For the text-containing cell, return its midpoint in (x, y) coordinate format. 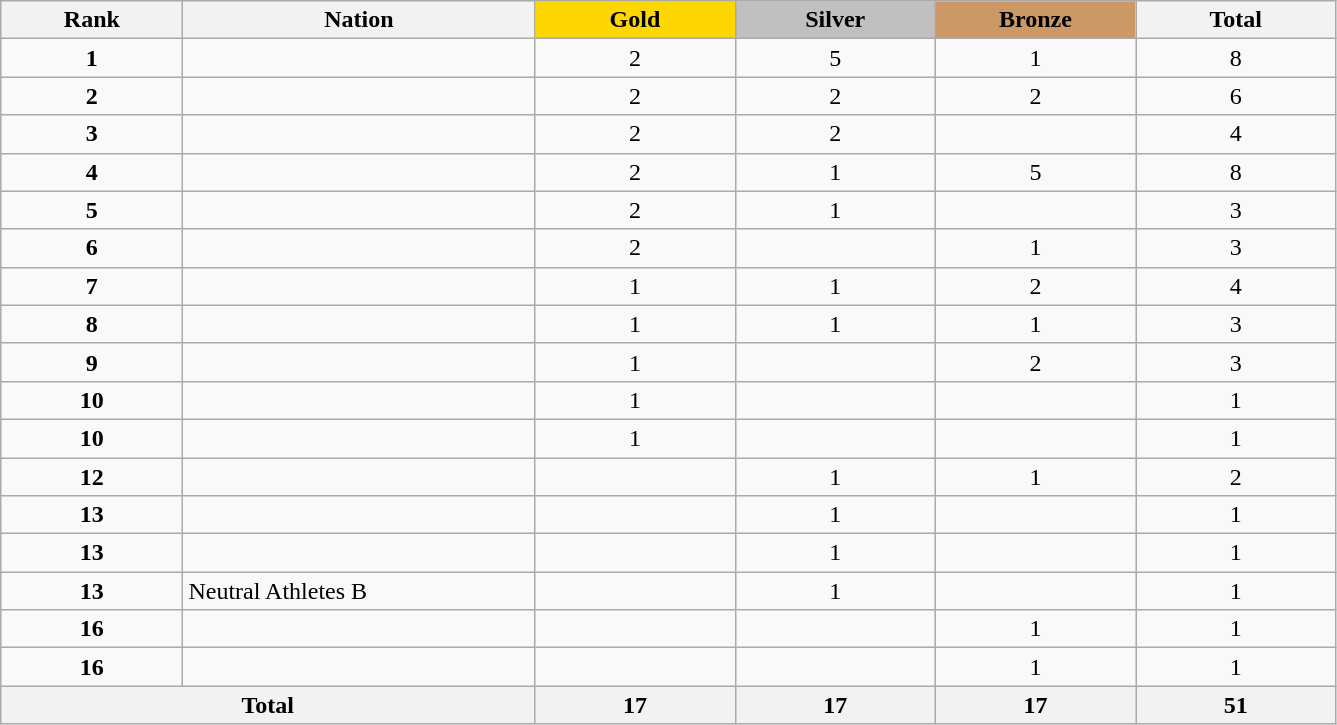
Neutral Athletes B (359, 591)
Silver (835, 20)
7 (92, 286)
Gold (635, 20)
9 (92, 362)
Rank (92, 20)
12 (92, 477)
51 (1236, 705)
Nation (359, 20)
Bronze (1035, 20)
